Detect which cell encompasses the target text, then output its (X, Y) center coordinate. 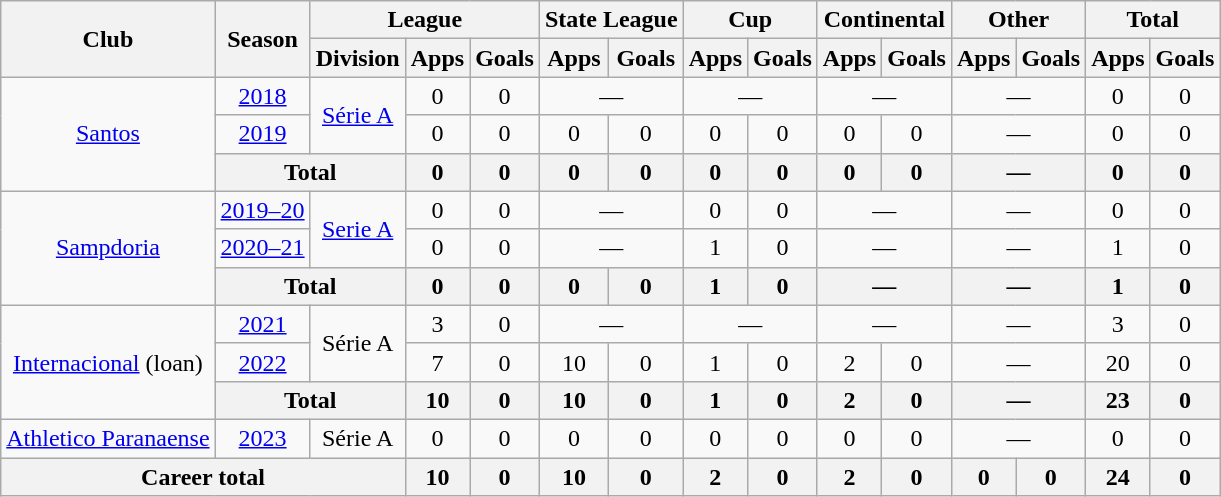
Internacional (loan) (108, 362)
League (424, 20)
Sampdoria (108, 248)
2019 (262, 134)
2018 (262, 96)
2021 (262, 324)
Continental (884, 20)
Division (358, 58)
2022 (262, 362)
Santos (108, 134)
Career total (203, 477)
State League (611, 20)
Serie A (358, 229)
Athletico Paranaense (108, 438)
Other (1018, 20)
7 (437, 362)
Season (262, 39)
2019–20 (262, 210)
Club (108, 39)
23 (1118, 400)
2020–21 (262, 248)
20 (1118, 362)
Cup (750, 20)
24 (1118, 477)
2023 (262, 438)
